Capture the cell that displays the provided text and extract its [x, y] central coordinate. 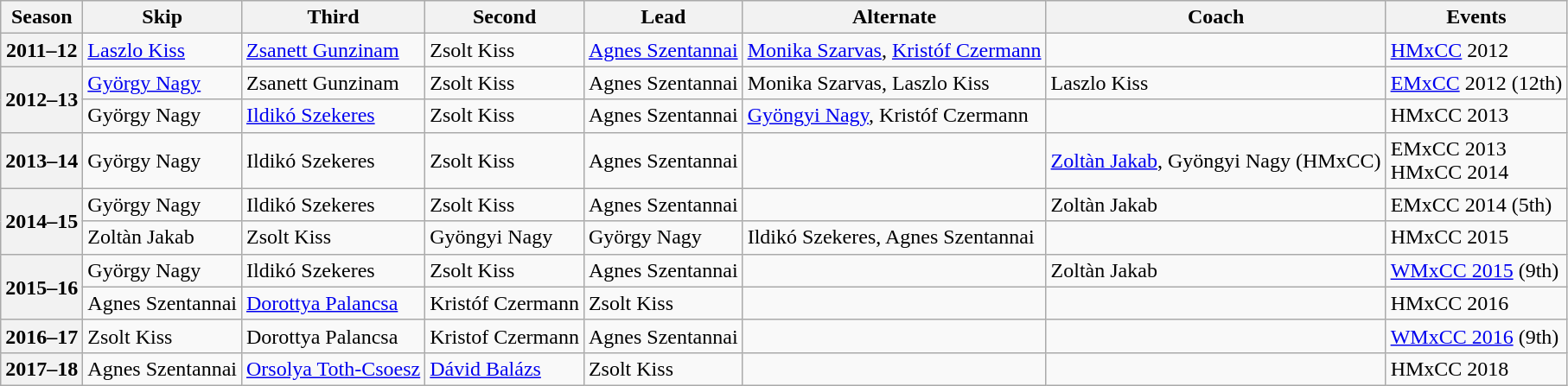
Coach [1215, 17]
2014–15 [41, 221]
2012–13 [41, 99]
Skip [163, 17]
2011–12 [41, 50]
2015–16 [41, 287]
EMxCC 2013 HMxCC 2014 [1476, 161]
HMxCC 2015 [1476, 237]
WMxCC 2015 (9th) [1476, 270]
HMxCC 2018 [1476, 369]
Third [333, 17]
Dávid Balázs [505, 369]
2013–14 [41, 161]
Monika Szarvas, Kristóf Czermann [894, 50]
WMxCC 2016 (9th) [1476, 336]
Kristóf Czermann [505, 303]
EMxCC 2012 (12th) [1476, 83]
Alternate [894, 17]
Gyöngyi Nagy, Kristóf Czermann [894, 116]
Zoltàn Jakab, Gyöngyi Nagy (HMxCC) [1215, 161]
Gyöngyi Nagy [505, 237]
Lead [663, 17]
Orsolya Toth-Csoesz [333, 369]
HMxCC 2012 [1476, 50]
HMxCC 2013 [1476, 116]
Monika Szarvas, Laszlo Kiss [894, 83]
EMxCC 2014 (5th) [1476, 205]
2016–17 [41, 336]
HMxCC 2016 [1476, 303]
Season [41, 17]
Second [505, 17]
2017–18 [41, 369]
Events [1476, 17]
Ildikó Szekeres, Agnes Szentannai [894, 237]
Kristof Czermann [505, 336]
